Output the [X, Y] coordinate of the center of the cell containing the given text.  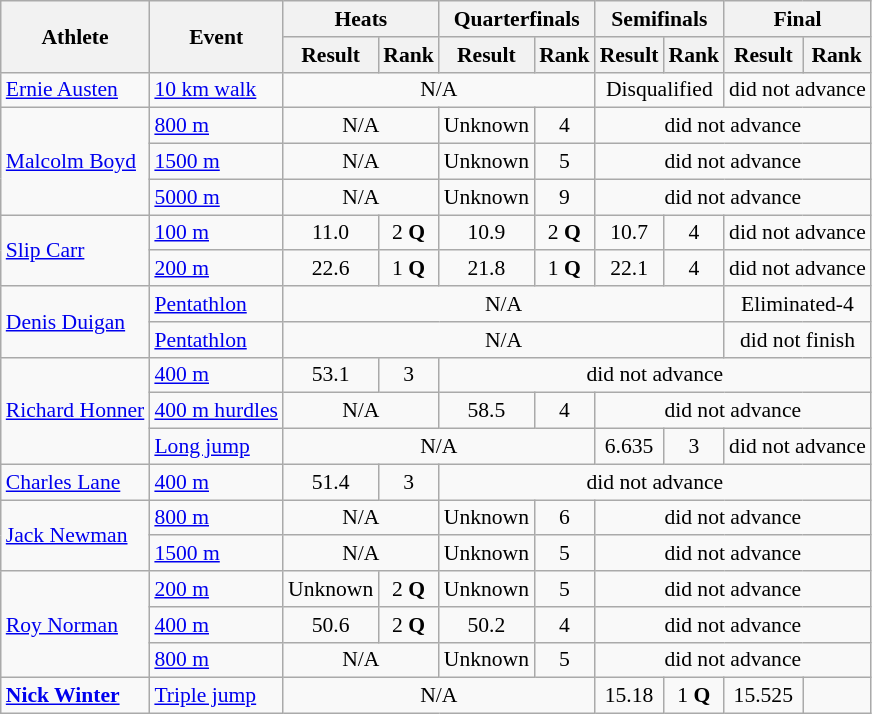
100 m [216, 233]
Triple jump [216, 696]
50.2 [486, 625]
Event [216, 36]
Nick Winter [76, 696]
51.4 [330, 482]
Semifinals [660, 19]
Richard Honner [76, 410]
Athlete [76, 36]
15.18 [630, 696]
did not finish [798, 340]
Long jump [216, 447]
Disqualified [660, 90]
Final [798, 19]
Denis Duigan [76, 322]
Eliminated-4 [798, 304]
Jack Newman [76, 536]
58.5 [486, 411]
10 km walk [216, 90]
6.635 [630, 447]
Slip Carr [76, 250]
Ernie Austen [76, 90]
5000 m [216, 197]
10.7 [630, 233]
Quarterfinals [517, 19]
Roy Norman [76, 624]
50.6 [330, 625]
Charles Lane [76, 482]
11.0 [330, 233]
10.9 [486, 233]
Malcolm Boyd [76, 162]
21.8 [486, 269]
9 [564, 197]
22.1 [630, 269]
400 m hurdles [216, 411]
15.525 [763, 696]
Heats [361, 19]
6 [564, 518]
53.1 [330, 375]
22.6 [330, 269]
